Return the [x, y] coordinate for the center point of the cell that contains the specified text.  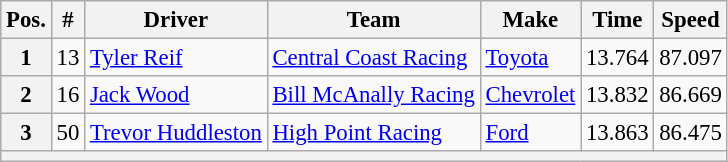
13.863 [618, 133]
High Point Racing [374, 133]
1 [26, 58]
50 [68, 133]
Driver [176, 20]
13.832 [618, 95]
86.669 [690, 95]
Tyler Reif [176, 58]
Pos. [26, 20]
Toyota [530, 58]
Ford [530, 133]
16 [68, 95]
3 [26, 133]
Jack Wood [176, 95]
Speed [690, 20]
13.764 [618, 58]
Chevrolet [530, 95]
87.097 [690, 58]
Trevor Huddleston [176, 133]
Time [618, 20]
Bill McAnally Racing [374, 95]
Team [374, 20]
86.475 [690, 133]
13 [68, 58]
Central Coast Racing [374, 58]
Make [530, 20]
2 [26, 95]
# [68, 20]
